Find where the given text appears and provide that cell's center as (x, y) coordinate. 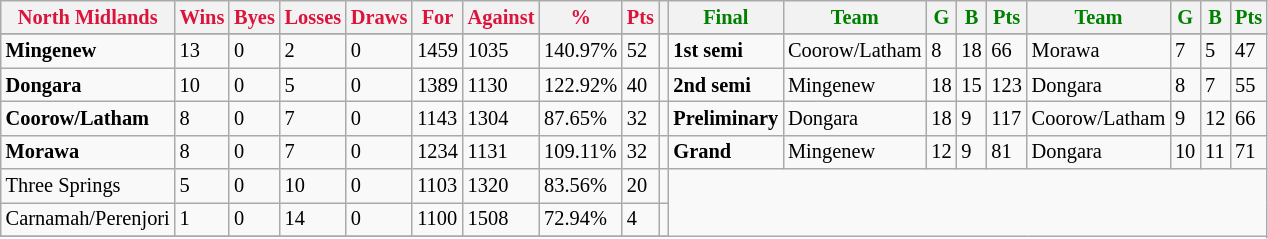
122.92% (580, 85)
% (580, 17)
1100 (437, 219)
Three Springs (88, 186)
2 (313, 51)
14 (313, 219)
1st semi (726, 51)
Preliminary (726, 118)
83.56% (580, 186)
Grand (726, 152)
Losses (313, 17)
1320 (502, 186)
71 (1248, 152)
Carnamah/Perenjori (88, 219)
40 (640, 85)
109.11% (580, 152)
1130 (502, 85)
1508 (502, 219)
Against (502, 17)
20 (640, 186)
13 (202, 51)
1143 (437, 118)
North Midlands (88, 17)
1 (202, 219)
Wins (202, 17)
11 (1215, 152)
1459 (437, 51)
Final (726, 17)
81 (1007, 152)
Byes (254, 17)
52 (640, 51)
1389 (437, 85)
1035 (502, 51)
47 (1248, 51)
2nd semi (726, 85)
1131 (502, 152)
4 (640, 219)
55 (1248, 85)
1234 (437, 152)
1304 (502, 118)
117 (1007, 118)
Draws (379, 17)
123 (1007, 85)
1103 (437, 186)
87.65% (580, 118)
For (437, 17)
140.97% (580, 51)
72.94% (580, 219)
15 (971, 85)
